Pinpoint the cell where the given text exists, returning its [x, y] midpoint coordinate. 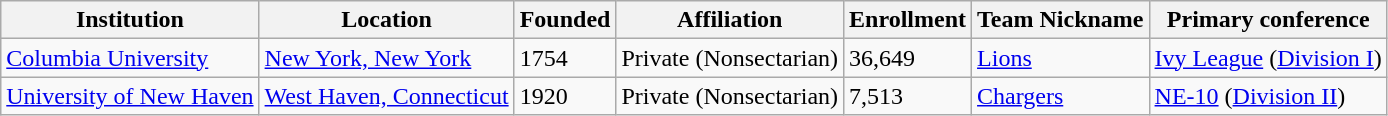
Primary conference [1268, 20]
36,649 [908, 58]
West Haven, Connecticut [386, 96]
University of New Haven [130, 96]
Affiliation [730, 20]
Location [386, 20]
1920 [565, 96]
Lions [1061, 58]
Ivy League (Division I) [1268, 58]
Institution [130, 20]
Enrollment [908, 20]
7,513 [908, 96]
Team Nickname [1061, 20]
Founded [565, 20]
1754 [565, 58]
New York, New York [386, 58]
Columbia University [130, 58]
Chargers [1061, 96]
NE-10 (Division II) [1268, 96]
